Provide the [X, Y] coordinate of the cell's center where the given text is located.  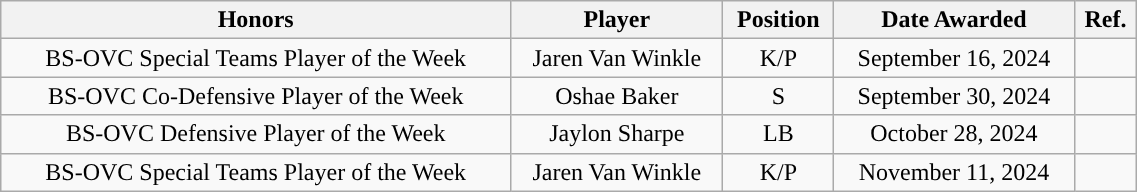
BS-OVC Co-Defensive Player of the Week [256, 96]
Date Awarded [954, 20]
Ref. [1106, 20]
Oshae Baker [617, 96]
October 28, 2024 [954, 134]
BS-OVC Defensive Player of the Week [256, 134]
Position [778, 20]
September 16, 2024 [954, 58]
Jaylon Sharpe [617, 134]
November 11, 2024 [954, 172]
Honors [256, 20]
S [778, 96]
Player [617, 20]
September 30, 2024 [954, 96]
LB [778, 134]
